Detect which cell encompasses the target text, then output its (X, Y) center coordinate. 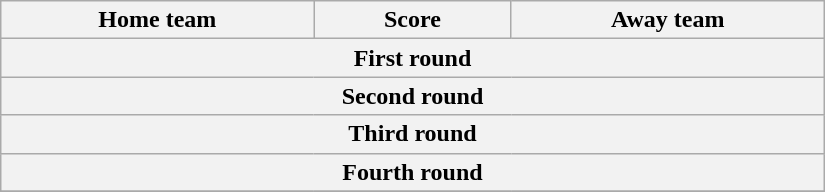
Second round (413, 96)
Third round (413, 134)
Score (412, 20)
Home team (158, 20)
First round (413, 58)
Fourth round (413, 172)
Away team (668, 20)
